For the text-containing cell, return its midpoint in [x, y] coordinate format. 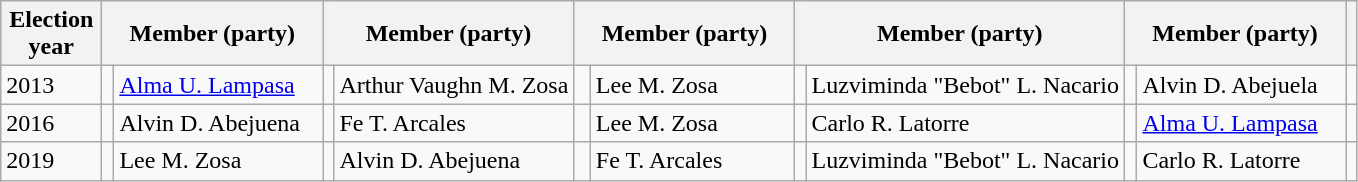
Arthur Vaughn M. Zosa [454, 85]
2013 [52, 85]
2016 [52, 123]
Alvin D. Abejuela [1242, 85]
2019 [52, 161]
Electionyear [52, 34]
